Identify which cell holds the provided text, then report its [x, y] central coordinate. 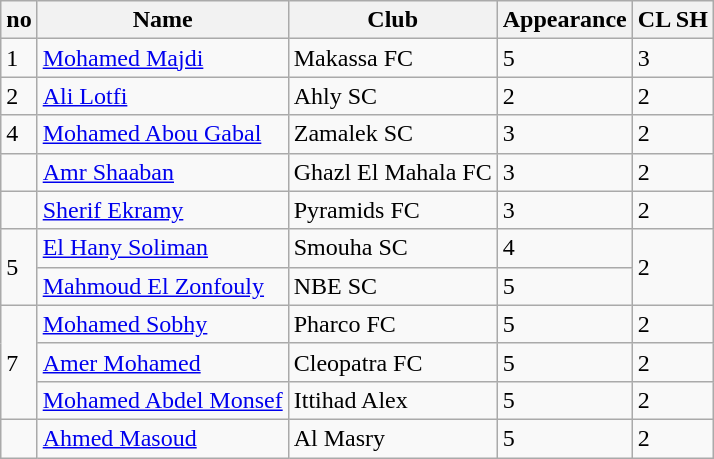
Amer Mohamed [162, 362]
Sherif Ekramy [162, 210]
Pharco FC [392, 324]
Ali Lotfi [162, 96]
NBE SC [392, 286]
Name [162, 20]
Ahly SC [392, 96]
Mohamed Sobhy [162, 324]
Makassa FC [392, 58]
Smouha SC [392, 248]
7 [19, 362]
Ahmed Masoud [162, 438]
Mohamed Abdel Monsef [162, 400]
Ittihad Alex [392, 400]
Zamalek SC [392, 134]
El Hany Soliman [162, 248]
Appearance [564, 20]
1 [19, 58]
Mohamed Abou Gabal [162, 134]
Cleopatra FC [392, 362]
Ghazl El Mahala FC [392, 172]
no [19, 20]
Mohamed Majdi [162, 58]
Al Masry [392, 438]
Club [392, 20]
CL SH [672, 20]
Amr Shaaban [162, 172]
Mahmoud El Zonfouly [162, 286]
Pyramids FC [392, 210]
